Pinpoint the cell where the given text exists, returning its (x, y) midpoint coordinate. 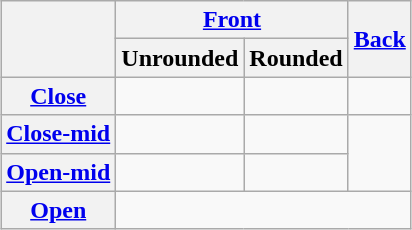
Rounded (296, 58)
Back (380, 39)
Open-mid (58, 172)
Close (58, 96)
Unrounded (180, 58)
Open (58, 210)
Front (232, 20)
Close-mid (58, 134)
